Detect which cell encompasses the target text, then output its (X, Y) center coordinate. 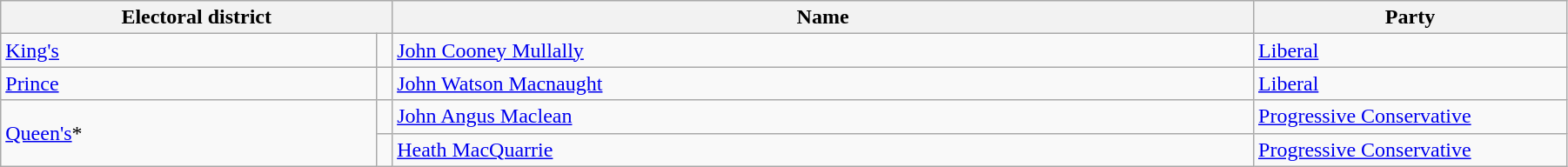
John Angus Maclean (823, 117)
King's (189, 50)
Heath MacQuarrie (823, 150)
John Cooney Mullally (823, 50)
Prince (189, 83)
Party (1411, 17)
Electoral district (197, 17)
John Watson Macnaught (823, 83)
Name (823, 17)
Queen's* (189, 133)
